Output the [X, Y] coordinate of the center of the cell containing the given text.  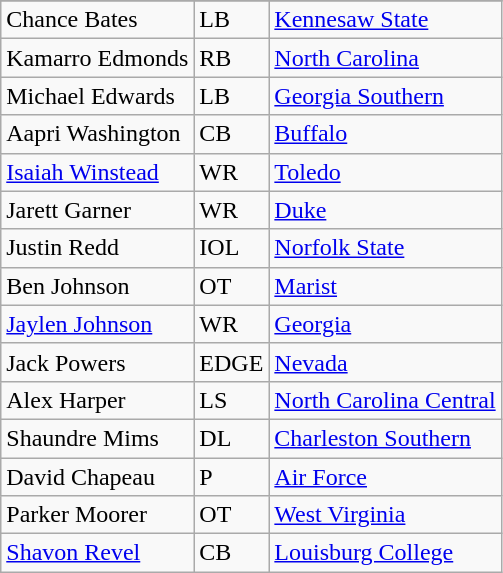
Buffalo [385, 134]
Ben Johnson [98, 286]
Louisburg College [385, 553]
Duke [385, 210]
Air Force [385, 477]
Georgia [385, 324]
Chance Bates [98, 20]
IOL [232, 248]
Norfolk State [385, 248]
EDGE [232, 362]
Charleston Southern [385, 438]
West Virginia [385, 515]
Shavon Revel [98, 553]
Jaylen Johnson [98, 324]
Marist [385, 286]
RB [232, 58]
David Chapeau [98, 477]
Kamarro Edmonds [98, 58]
Isaiah Winstead [98, 172]
Toledo [385, 172]
Shaundre Mims [98, 438]
Alex Harper [98, 400]
DL [232, 438]
Kennesaw State [385, 20]
North Carolina [385, 58]
Justin Redd [98, 248]
Michael Edwards [98, 96]
Jarett Garner [98, 210]
P [232, 477]
Nevada [385, 362]
Jack Powers [98, 362]
Parker Moorer [98, 515]
North Carolina Central [385, 400]
Aapri Washington [98, 134]
Georgia Southern [385, 96]
LS [232, 400]
